Scan for the cell matching the given text and deliver its [x, y] coordinate at center. 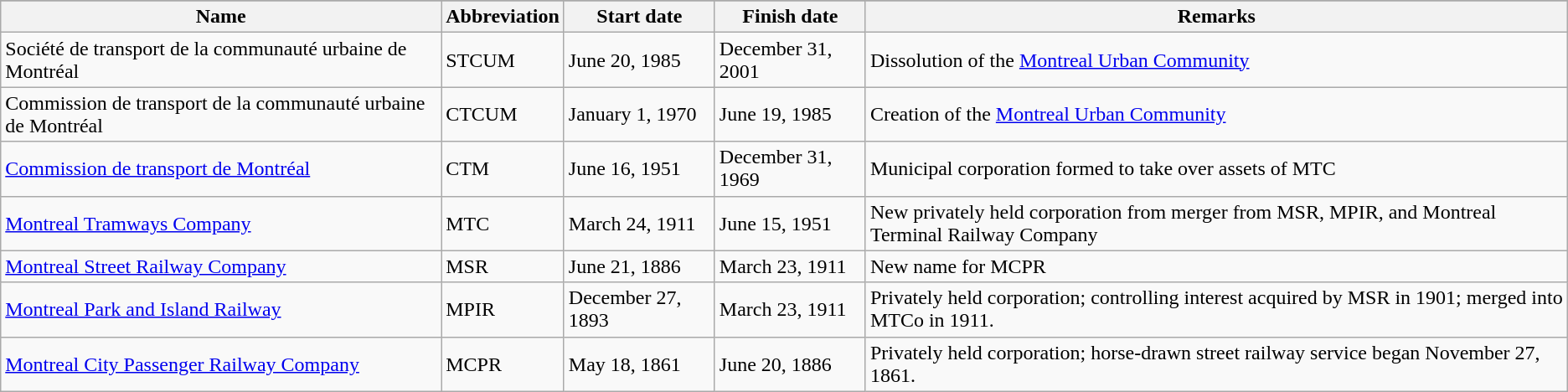
MPIR [503, 310]
Société de transport de la communauté urbaine de Montréal [221, 60]
CTM [503, 169]
May 18, 1861 [639, 364]
Commission de transport de Montréal [221, 169]
New privately held corporation from merger from MSR, MPIR, and Montreal Terminal Railway Company [1216, 223]
CTCUM [503, 114]
June 15, 1951 [790, 223]
December 27, 1893 [639, 310]
Abbreviation [503, 17]
June 20, 1985 [639, 60]
Start date [639, 17]
Montreal City Passenger Railway Company [221, 364]
December 31, 2001 [790, 60]
Finish date [790, 17]
Privately held corporation; horse-drawn street railway service began November 27, 1861. [1216, 364]
STCUM [503, 60]
Montreal Tramways Company [221, 223]
MTC [503, 223]
Privately held corporation; controlling interest acquired by MSR in 1901; merged into MTCo in 1911. [1216, 310]
Dissolution of the Montreal Urban Community [1216, 60]
Creation of the Montreal Urban Community [1216, 114]
Montreal Street Railway Company [221, 266]
MCPR [503, 364]
Remarks [1216, 17]
Municipal corporation formed to take over assets of MTC [1216, 169]
June 21, 1886 [639, 266]
June 16, 1951 [639, 169]
Commission de transport de la communauté urbaine de Montréal [221, 114]
December 31, 1969 [790, 169]
New name for MCPR [1216, 266]
Montreal Park and Island Railway [221, 310]
June 19, 1985 [790, 114]
January 1, 1970 [639, 114]
MSR [503, 266]
March 24, 1911 [639, 223]
June 20, 1886 [790, 364]
Name [221, 17]
